Find where the given text appears and provide that cell's center as (x, y) coordinate. 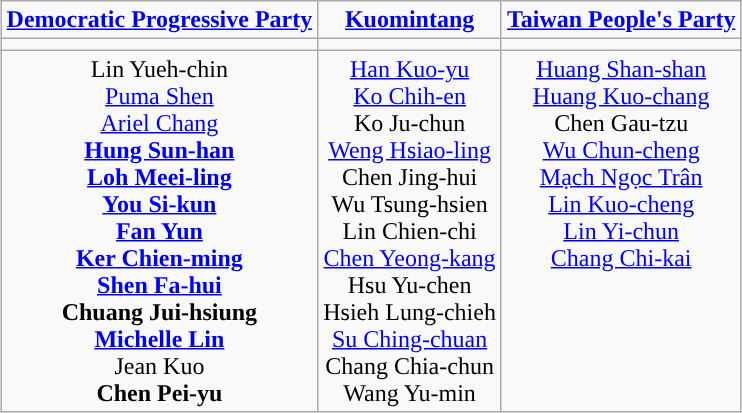
Huang Shan-shanHuang Kuo-changChen Gau-tzuWu Chun-chengMạch Ngọc TrânLin Kuo-chengLin Yi-chunChang Chi-kai (621, 231)
Taiwan People's Party (621, 20)
Lin Yueh-chinPuma ShenAriel ChangHung Sun-hanLoh Meei-lingYou Si-kunFan YunKer Chien-mingShen Fa-huiChuang Jui-hsiungMichelle LinJean KuoChen Pei-yu (160, 231)
Kuomintang (410, 20)
Democratic Progressive Party (160, 20)
